Locate the cell with the specified text and output its [x, y] center coordinate. 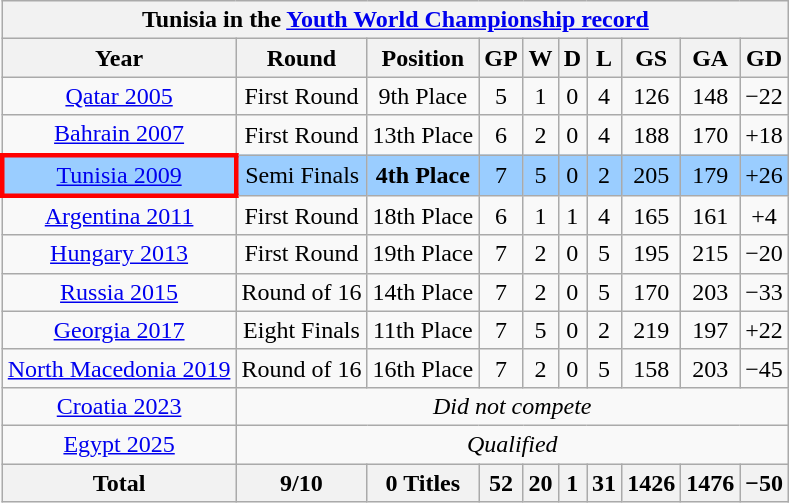
14th Place [423, 292]
Year [119, 58]
Hungary 2013 [119, 254]
Qualified [512, 444]
Argentina 2011 [119, 216]
Round [302, 58]
197 [710, 330]
Russia 2015 [119, 292]
1426 [652, 483]
195 [652, 254]
179 [710, 174]
Position [423, 58]
16th Place [423, 368]
Semi Finals [302, 174]
Eight Finals [302, 330]
Georgia 2017 [119, 330]
+26 [764, 174]
−45 [764, 368]
4th Place [423, 174]
126 [652, 96]
Croatia 2023 [119, 406]
Did not compete [512, 406]
9/10 [302, 483]
−33 [764, 292]
161 [710, 216]
+22 [764, 330]
31 [604, 483]
L [604, 58]
165 [652, 216]
205 [652, 174]
Tunisia in the Youth World Championship record [395, 20]
18th Place [423, 216]
Egypt 2025 [119, 444]
148 [710, 96]
−22 [764, 96]
215 [710, 254]
52 [501, 483]
9th Place [423, 96]
+18 [764, 135]
20 [540, 483]
188 [652, 135]
13th Place [423, 135]
0 Titles [423, 483]
GD [764, 58]
1476 [710, 483]
11th Place [423, 330]
158 [652, 368]
−50 [764, 483]
North Macedonia 2019 [119, 368]
Qatar 2005 [119, 96]
GS [652, 58]
Bahrain 2007 [119, 135]
W [540, 58]
Total [119, 483]
+4 [764, 216]
−20 [764, 254]
GA [710, 58]
19th Place [423, 254]
GP [501, 58]
219 [652, 330]
D [572, 58]
Tunisia 2009 [119, 174]
